Return the (x, y) coordinate for the center point of the cell that contains the specified text.  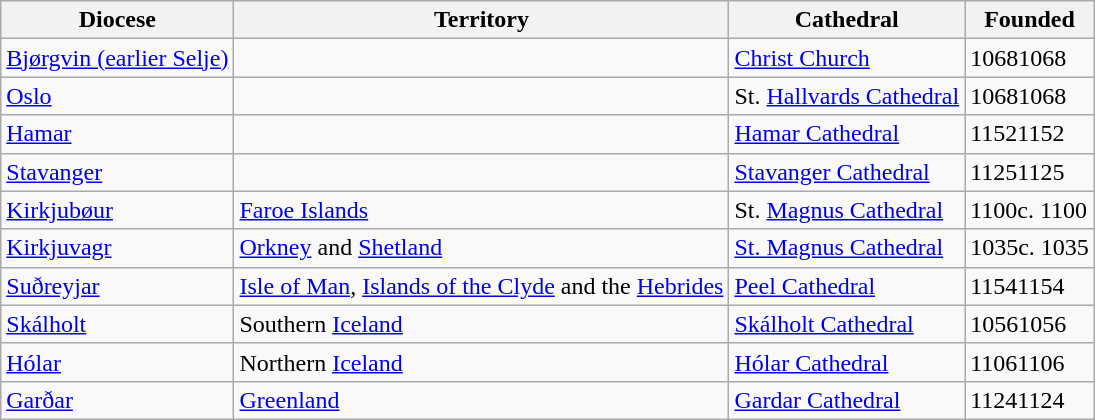
Kirkjuvagr (118, 248)
Hólar (118, 362)
Stavanger (118, 172)
1035c. 1035 (1030, 248)
Southern Iceland (482, 324)
Skálholt Cathedral (847, 324)
11251125 (1030, 172)
Skálholt (118, 324)
Cathedral (847, 20)
Greenland (482, 400)
Orkney and Shetland (482, 248)
Founded (1030, 20)
Northern Iceland (482, 362)
10561056 (1030, 324)
Suðreyjar (118, 286)
Hamar (118, 134)
Hamar Cathedral (847, 134)
11521152 (1030, 134)
Peel Cathedral (847, 286)
Hólar Cathedral (847, 362)
11541154 (1030, 286)
Christ Church (847, 58)
11061106 (1030, 362)
Bjørgvin (earlier Selje) (118, 58)
Faroe Islands (482, 210)
Stavanger Cathedral (847, 172)
Isle of Man, Islands of the Clyde and the Hebrides (482, 286)
1100c. 1100 (1030, 210)
St. Hallvards Cathedral (847, 96)
Oslo (118, 96)
Garðar (118, 400)
Diocese (118, 20)
Kirkjubøur (118, 210)
Gardar Cathedral (847, 400)
Territory (482, 20)
11241124 (1030, 400)
